Return the (x, y) coordinate for the center point of the cell that contains the specified text.  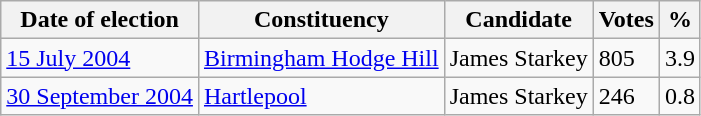
Votes (626, 20)
Birmingham Hodge Hill (321, 58)
Constituency (321, 20)
0.8 (680, 96)
Date of election (100, 20)
805 (626, 58)
Hartlepool (321, 96)
3.9 (680, 58)
30 September 2004 (100, 96)
15 July 2004 (100, 58)
246 (626, 96)
% (680, 20)
Candidate (518, 20)
